Pinpoint the cell where the given text exists, returning its (X, Y) midpoint coordinate. 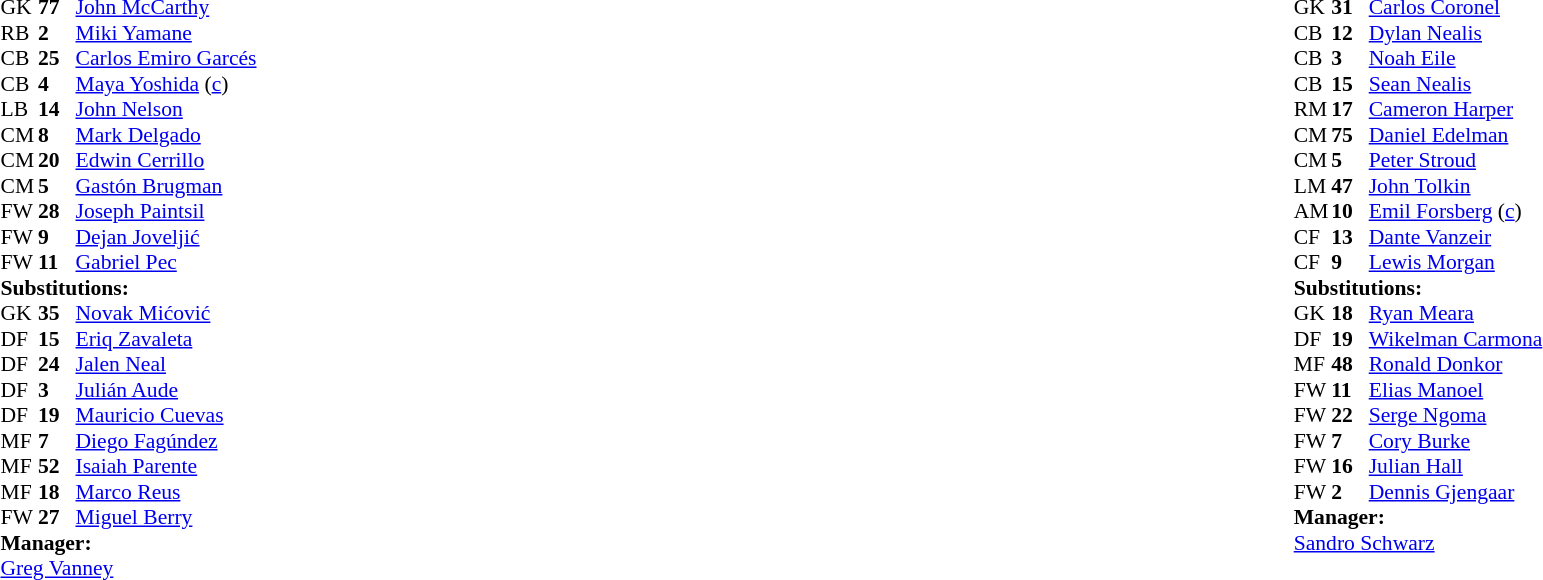
52 (57, 467)
Carlos Emiro Garcés (166, 59)
22 (1350, 415)
Cameron Harper (1456, 109)
Marco Reus (166, 492)
16 (1350, 467)
75 (1350, 135)
Edwin Cerrillo (166, 161)
Cory Burke (1456, 441)
28 (57, 211)
17 (1350, 109)
LM (1313, 186)
Peter Stroud (1456, 161)
4 (57, 84)
RM (1313, 109)
Dejan Joveljić (166, 237)
27 (57, 517)
Dylan Nealis (1456, 33)
LB (19, 109)
Diego Fagúndez (166, 441)
RB (19, 33)
13 (1350, 237)
Sandro Schwarz (1418, 543)
Miki Yamane (166, 33)
Sean Nealis (1456, 84)
24 (57, 365)
Julian Hall (1456, 467)
Miguel Berry (166, 517)
12 (1350, 33)
47 (1350, 186)
John Tolkin (1456, 186)
25 (57, 59)
Julián Aude (166, 390)
Daniel Edelman (1456, 135)
Noah Eile (1456, 59)
20 (57, 161)
Wikelman Carmona (1456, 339)
Maya Yoshida (c) (166, 84)
35 (57, 313)
Jalen Neal (166, 365)
48 (1350, 365)
Isaiah Parente (166, 467)
Dante Vanzeir (1456, 237)
AM (1313, 211)
8 (57, 135)
Gabriel Pec (166, 263)
Gastón Brugman (166, 186)
Elias Manoel (1456, 390)
Novak Mićović (166, 313)
10 (1350, 211)
Ronald Donkor (1456, 365)
Mark Delgado (166, 135)
Ryan Meara (1456, 313)
Serge Ngoma (1456, 415)
14 (57, 109)
John Nelson (166, 109)
Joseph Paintsil (166, 211)
Lewis Morgan (1456, 263)
Eriq Zavaleta (166, 339)
Mauricio Cuevas (166, 415)
Dennis Gjengaar (1456, 492)
Emil Forsberg (c) (1456, 211)
